Provide the (X, Y) coordinate of the cell's center where the given text is located.  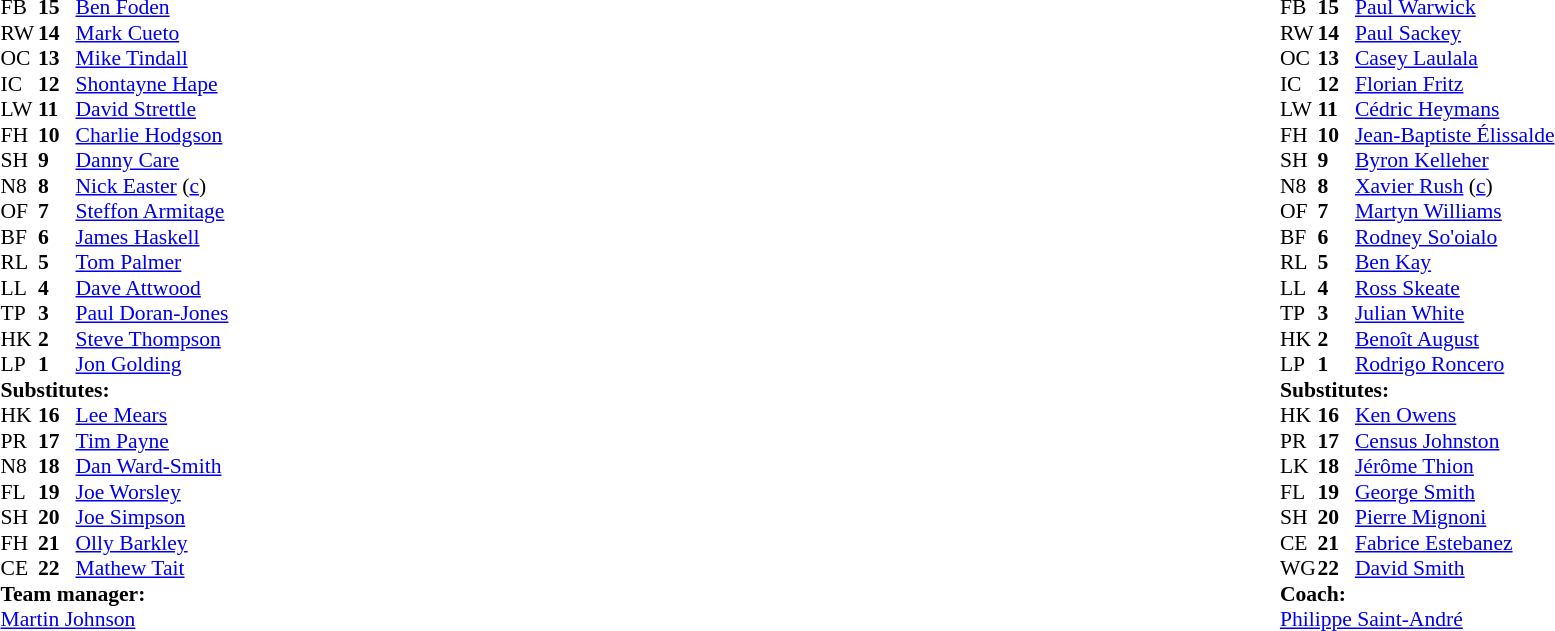
Nick Easter (c) (152, 186)
Ken Owens (1455, 415)
James Haskell (152, 237)
Casey Laulala (1455, 59)
Ben Kay (1455, 263)
Byron Kelleher (1455, 161)
George Smith (1455, 492)
Martyn Williams (1455, 211)
WG (1299, 569)
Pierre Mignoni (1455, 517)
Fabrice Estebanez (1455, 543)
Jon Golding (152, 365)
Xavier Rush (c) (1455, 186)
David Strettle (152, 109)
Florian Fritz (1455, 84)
Joe Simpson (152, 517)
Lee Mears (152, 415)
Joe Worsley (152, 492)
Shontayne Hape (152, 84)
Julian White (1455, 313)
Cédric Heymans (1455, 109)
LK (1299, 467)
Tom Palmer (152, 263)
Census Johnston (1455, 441)
Mike Tindall (152, 59)
Benoît August (1455, 339)
Coach: (1418, 594)
David Smith (1455, 569)
Team manager: (114, 594)
Olly Barkley (152, 543)
Mark Cueto (152, 33)
Paul Sackey (1455, 33)
Dan Ward-Smith (152, 467)
Steffon Armitage (152, 211)
Danny Care (152, 161)
Mathew Tait (152, 569)
Jérôme Thion (1455, 467)
Steve Thompson (152, 339)
Paul Doran-Jones (152, 313)
Jean-Baptiste Élissalde (1455, 135)
Tim Payne (152, 441)
Rodrigo Roncero (1455, 365)
Rodney So'oialo (1455, 237)
Dave Attwood (152, 288)
Charlie Hodgson (152, 135)
Ross Skeate (1455, 288)
